Extract the (x, y) coordinate from the center of the cell holding the provided text.  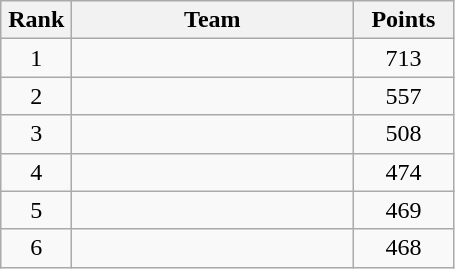
6 (36, 248)
474 (404, 172)
557 (404, 96)
5 (36, 210)
2 (36, 96)
468 (404, 248)
Team (212, 20)
Rank (36, 20)
1 (36, 58)
4 (36, 172)
Points (404, 20)
469 (404, 210)
508 (404, 134)
713 (404, 58)
3 (36, 134)
